Extract the (X, Y) coordinate from the center of the cell holding the provided text.  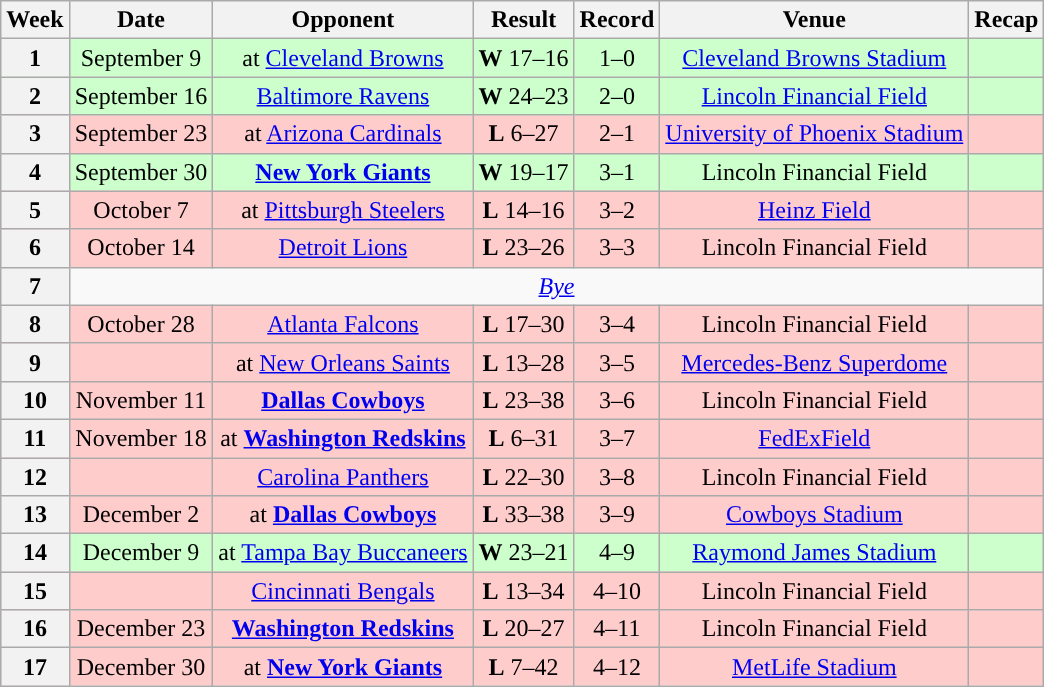
Cincinnati Bengals (343, 591)
L 22–30 (524, 477)
L 13–28 (524, 362)
L 17–30 (524, 324)
3–4 (617, 324)
2–1 (617, 134)
L 20–27 (524, 629)
Date (141, 20)
at Dallas Cowboys (343, 515)
W 17–16 (524, 58)
November 11 (141, 400)
October 7 (141, 210)
September 30 (141, 172)
1–0 (617, 58)
13 (35, 515)
at Tampa Bay Buccaneers (343, 553)
7 (35, 286)
at Washington Redskins (343, 438)
3–8 (617, 477)
3–6 (617, 400)
2–0 (617, 96)
Carolina Panthers (343, 477)
Mercedes-Benz Superdome (814, 362)
Washington Redskins (343, 629)
Atlanta Falcons (343, 324)
at New Orleans Saints (343, 362)
10 (35, 400)
4–12 (617, 667)
Raymond James Stadium (814, 553)
L 14–16 (524, 210)
3–9 (617, 515)
3–5 (617, 362)
FedExField (814, 438)
October 14 (141, 248)
December 30 (141, 667)
November 18 (141, 438)
Bye (556, 286)
September 9 (141, 58)
Opponent (343, 20)
at New York Giants (343, 667)
at Pittsburgh Steelers (343, 210)
Heinz Field (814, 210)
at Cleveland Browns (343, 58)
3–3 (617, 248)
W 23–21 (524, 553)
Result (524, 20)
Baltimore Ravens (343, 96)
October 28 (141, 324)
Dallas Cowboys (343, 400)
MetLife Stadium (814, 667)
12 (35, 477)
University of Phoenix Stadium (814, 134)
L 13–34 (524, 591)
L 33–38 (524, 515)
5 (35, 210)
4–10 (617, 591)
L 6–27 (524, 134)
8 (35, 324)
3–2 (617, 210)
16 (35, 629)
September 23 (141, 134)
W 19–17 (524, 172)
December 2 (141, 515)
15 (35, 591)
December 23 (141, 629)
L 7–42 (524, 667)
4 (35, 172)
4–11 (617, 629)
1 (35, 58)
9 (35, 362)
Cowboys Stadium (814, 515)
New York Giants (343, 172)
3–7 (617, 438)
L 23–26 (524, 248)
L 23–38 (524, 400)
at Arizona Cardinals (343, 134)
4–9 (617, 553)
14 (35, 553)
December 9 (141, 553)
3–1 (617, 172)
3 (35, 134)
11 (35, 438)
Detroit Lions (343, 248)
Week (35, 20)
Cleveland Browns Stadium (814, 58)
Recap (1006, 20)
Venue (814, 20)
L 6–31 (524, 438)
6 (35, 248)
2 (35, 96)
W 24–23 (524, 96)
Record (617, 20)
17 (35, 667)
September 16 (141, 96)
